Determine the (X, Y) coordinate at the center of the cell enclosing the given text.  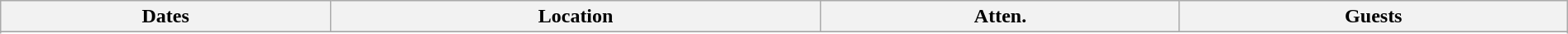
Location (576, 17)
Guests (1373, 17)
Atten. (1001, 17)
Dates (165, 17)
